Capture the cell that displays the provided text and extract its (X, Y) central coordinate. 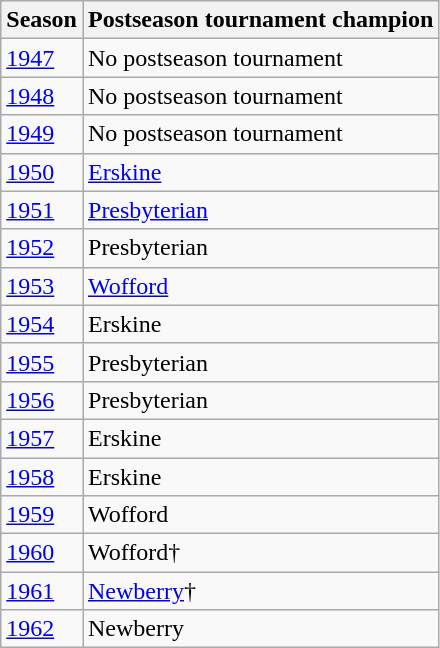
1962 (42, 629)
1951 (42, 210)
Wofford† (260, 553)
1948 (42, 96)
1952 (42, 248)
1949 (42, 134)
1955 (42, 362)
1950 (42, 172)
Newberry† (260, 591)
1959 (42, 515)
Season (42, 20)
Newberry (260, 629)
1961 (42, 591)
1953 (42, 286)
1956 (42, 400)
1958 (42, 477)
1954 (42, 324)
1947 (42, 58)
Postseason tournament champion (260, 20)
1960 (42, 553)
1957 (42, 438)
